Output the [x, y] coordinate of the center of the cell containing the given text.  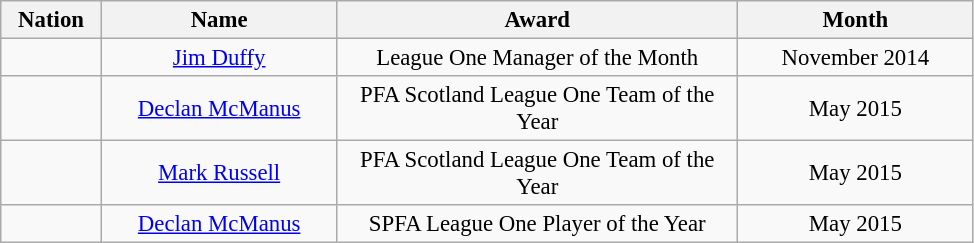
Nation [52, 20]
Name [219, 20]
SPFA League One Player of the Year [538, 224]
Mark Russell [219, 174]
League One Manager of the Month [538, 58]
Jim Duffy [219, 58]
Month [856, 20]
November 2014 [856, 58]
Award [538, 20]
